From the cell containing the given text, extract its center point as (X, Y) coordinate. 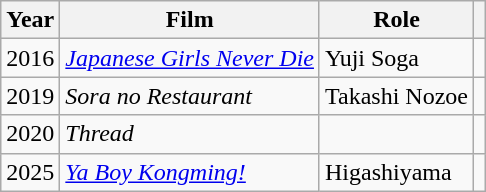
Takashi Nozoe (396, 96)
Higashiyama (396, 172)
Sora no Restaurant (190, 96)
2025 (30, 172)
2020 (30, 134)
2019 (30, 96)
Ya Boy Kongming! (190, 172)
Thread (190, 134)
Japanese Girls Never Die (190, 58)
Year (30, 20)
Yuji Soga (396, 58)
Role (396, 20)
Film (190, 20)
2016 (30, 58)
